For the text-containing cell, return its midpoint in (X, Y) coordinate format. 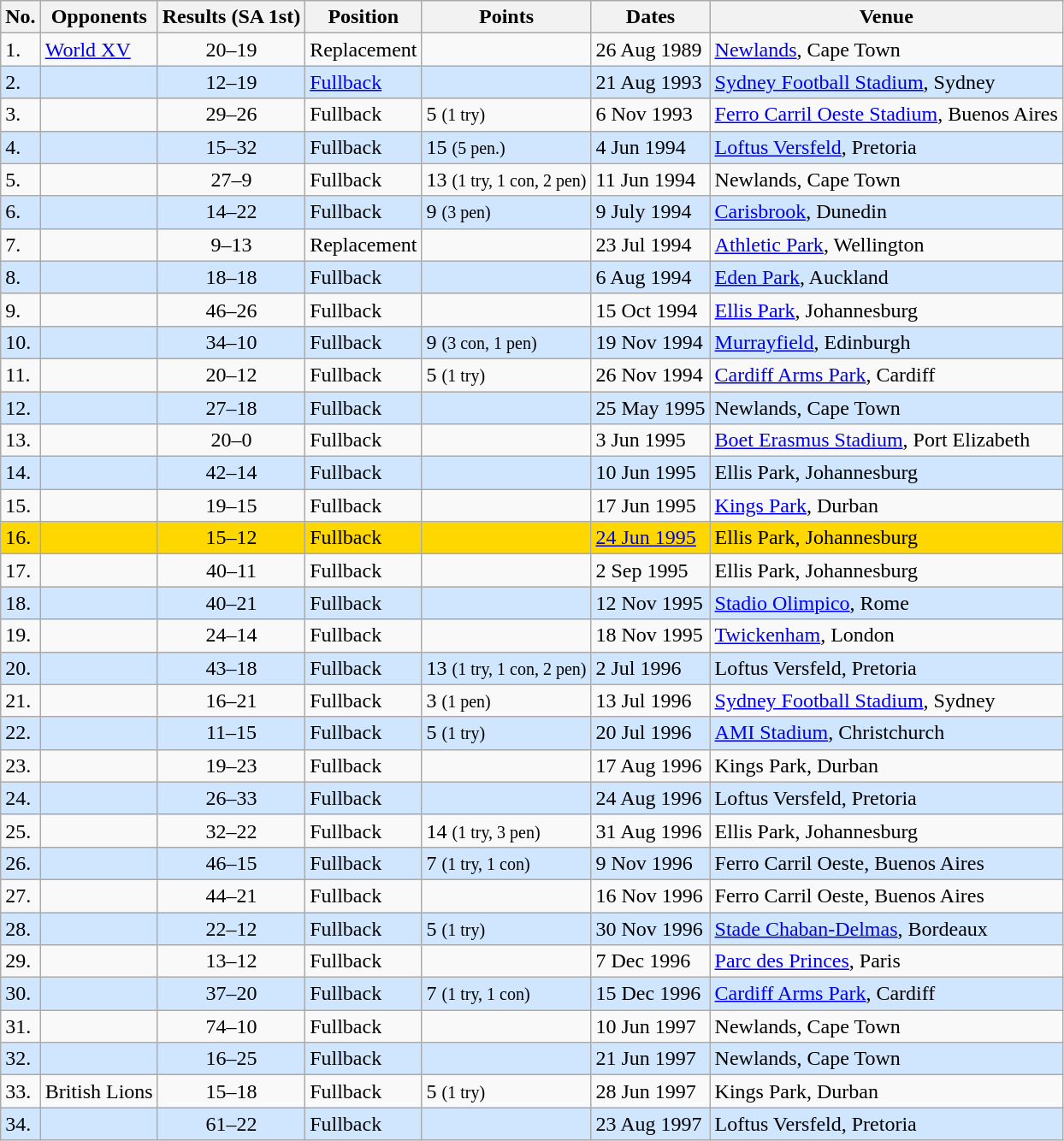
20–0 (231, 440)
9 Nov 1996 (650, 863)
26. (21, 863)
11. (21, 375)
14 (1 try, 3 pen) (506, 831)
12 Nov 1995 (650, 603)
20. (21, 668)
46–15 (231, 863)
74–10 (231, 1026)
Position (364, 17)
Stade Chaban-Delmas, Bordeaux (886, 928)
13 Jul 1996 (650, 701)
28 Jun 1997 (650, 1091)
Points (506, 17)
8. (21, 277)
2 Jul 1996 (650, 668)
19 Nov 1994 (650, 342)
3. (21, 115)
20–12 (231, 375)
10 Jun 1995 (650, 473)
No. (21, 17)
10. (21, 342)
14–22 (231, 212)
17 Aug 1996 (650, 766)
Opponents (99, 17)
14. (21, 473)
40–21 (231, 603)
15 (5 pen.) (506, 147)
17 Jun 1995 (650, 505)
27–9 (231, 180)
2. (21, 82)
26 Aug 1989 (650, 50)
30. (21, 994)
6 Aug 1994 (650, 277)
25 May 1995 (650, 408)
12–19 (231, 82)
5. (21, 180)
21 Aug 1993 (650, 82)
20–19 (231, 50)
7. (21, 245)
16 Nov 1996 (650, 896)
32–22 (231, 831)
26–33 (231, 798)
15 Oct 1994 (650, 310)
40–11 (231, 570)
29–26 (231, 115)
Venue (886, 17)
9 (3 pen) (506, 212)
9 (3 con, 1 pen) (506, 342)
2 Sep 1995 (650, 570)
19–15 (231, 505)
30 Nov 1996 (650, 928)
23 Aug 1997 (650, 1124)
Dates (650, 17)
18–18 (231, 277)
37–20 (231, 994)
26 Nov 1994 (650, 375)
9 July 1994 (650, 212)
28. (21, 928)
10 Jun 1997 (650, 1026)
43–18 (231, 668)
Stadio Olimpico, Rome (886, 603)
6 Nov 1993 (650, 115)
16. (21, 538)
15. (21, 505)
World XV (99, 50)
11–15 (231, 733)
25. (21, 831)
15–12 (231, 538)
19–23 (231, 766)
15–18 (231, 1091)
29. (21, 961)
6. (21, 212)
AMI Stadium, Christchurch (886, 733)
9–13 (231, 245)
18 Nov 1995 (650, 636)
46–26 (231, 310)
9. (21, 310)
22. (21, 733)
13. (21, 440)
Athletic Park, Wellington (886, 245)
31. (21, 1026)
31 Aug 1996 (650, 831)
18. (21, 603)
16–21 (231, 701)
42–14 (231, 473)
16–25 (231, 1059)
15 Dec 1996 (650, 994)
33. (21, 1091)
Ferro Carril Oeste Stadium, Buenos Aires (886, 115)
61–22 (231, 1124)
21. (21, 701)
24 Aug 1996 (650, 798)
Carisbrook, Dunedin (886, 212)
Twickenham, London (886, 636)
27. (21, 896)
24 Jun 1995 (650, 538)
13–12 (231, 961)
12. (21, 408)
Results (SA 1st) (231, 17)
24–14 (231, 636)
22–12 (231, 928)
34–10 (231, 342)
3 Jun 1995 (650, 440)
23. (21, 766)
British Lions (99, 1091)
44–21 (231, 896)
1. (21, 50)
32. (21, 1059)
4 Jun 1994 (650, 147)
27–18 (231, 408)
24. (21, 798)
Boet Erasmus Stadium, Port Elizabeth (886, 440)
21 Jun 1997 (650, 1059)
Eden Park, Auckland (886, 277)
20 Jul 1996 (650, 733)
7 Dec 1996 (650, 961)
19. (21, 636)
17. (21, 570)
Parc des Princes, Paris (886, 961)
4. (21, 147)
23 Jul 1994 (650, 245)
11 Jun 1994 (650, 180)
Murrayfield, Edinburgh (886, 342)
34. (21, 1124)
15–32 (231, 147)
3 (1 pen) (506, 701)
